Identify which cell holds the provided text, then report its [x, y] central coordinate. 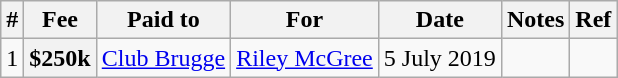
For [305, 20]
Ref [594, 20]
1 [12, 58]
# [12, 20]
Fee [60, 20]
5 July 2019 [440, 58]
Date [440, 20]
Notes [535, 20]
$250k [60, 58]
Riley McGree [305, 58]
Club Brugge [163, 58]
Paid to [163, 20]
